Provide the [X, Y] coordinate of the cell's center where the given text is located.  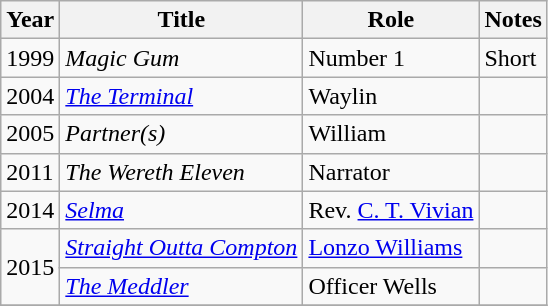
Officer Wells [391, 286]
2015 [30, 267]
Role [391, 20]
Title [182, 20]
Number 1 [391, 58]
2005 [30, 134]
Short [513, 58]
Magic Gum [182, 58]
Year [30, 20]
The Terminal [182, 96]
Narrator [391, 172]
William [391, 134]
Selma [182, 210]
Notes [513, 20]
The Wereth Eleven [182, 172]
Lonzo Williams [391, 248]
Straight Outta Compton [182, 248]
2011 [30, 172]
1999 [30, 58]
Partner(s) [182, 134]
2014 [30, 210]
Rev. C. T. Vivian [391, 210]
The Meddler [182, 286]
2004 [30, 96]
Waylin [391, 96]
